For the text-containing cell, return its midpoint in (x, y) coordinate format. 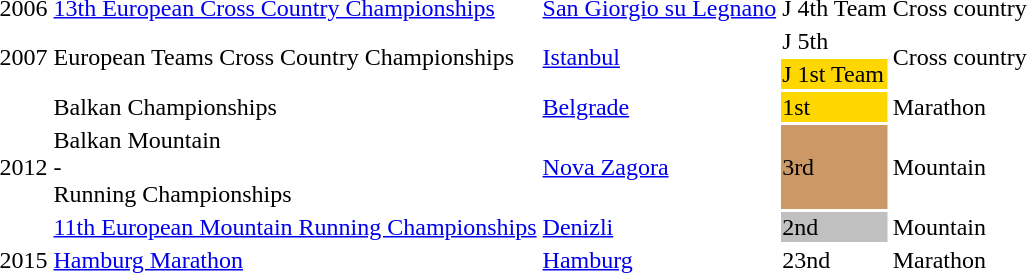
Denizli (660, 227)
Nova Zagora (660, 167)
3rd (835, 167)
J 5th (835, 41)
Balkan Championships (295, 107)
Balkan Mountain-Running Championships (295, 167)
Istanbul (660, 58)
J 1st Team (835, 74)
Belgrade (660, 107)
11th European Mountain Running Championships (295, 227)
European Teams Cross Country Championships (295, 58)
1st (835, 107)
2nd (835, 227)
